For the text-containing cell, return its midpoint in [X, Y] coordinate format. 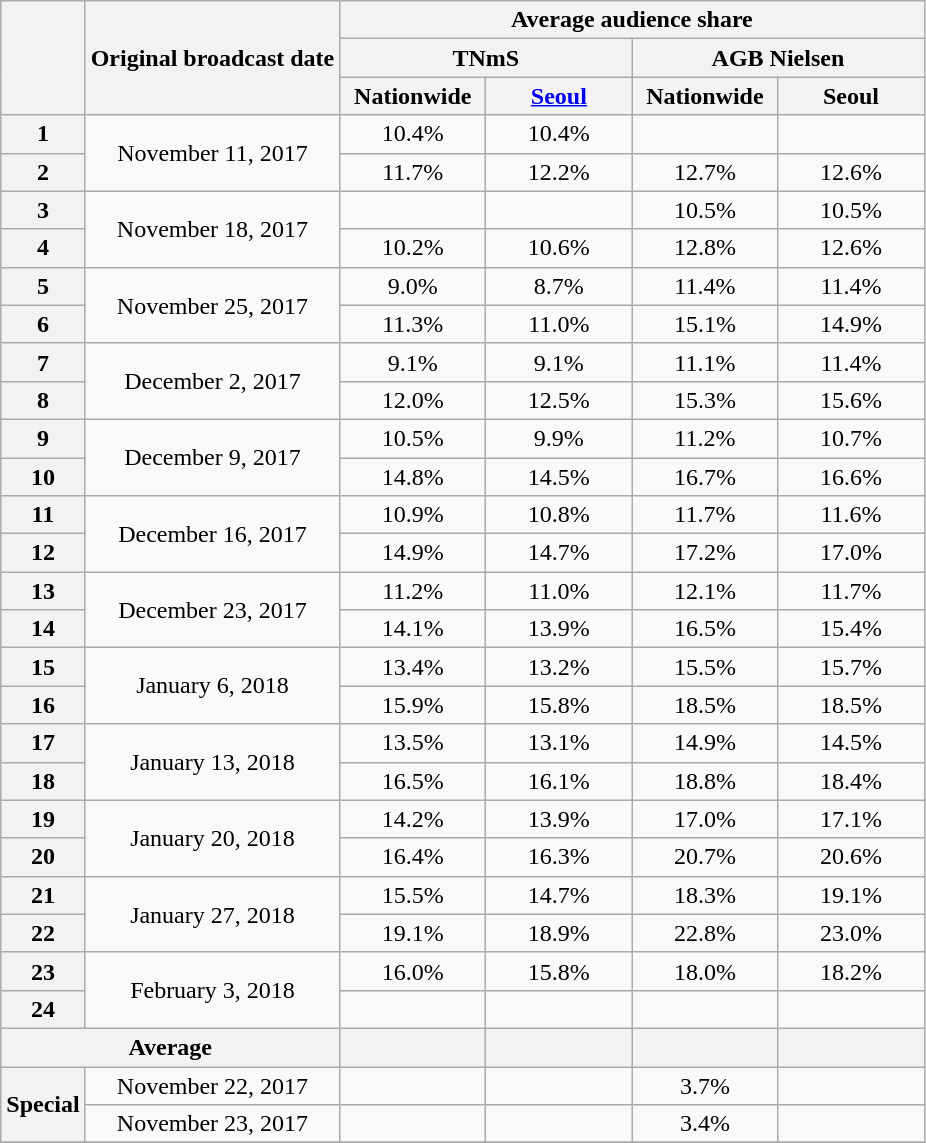
22 [43, 933]
18.2% [851, 971]
Special [43, 1104]
3.7% [705, 1085]
18.0% [705, 971]
November 11, 2017 [212, 153]
12.0% [413, 400]
19 [43, 819]
January 6, 2018 [212, 686]
AGB Nielsen [778, 58]
17 [43, 743]
16.6% [851, 477]
18.3% [705, 895]
9.0% [413, 286]
12.5% [559, 400]
15.6% [851, 400]
January 27, 2018 [212, 914]
November 23, 2017 [212, 1124]
14 [43, 629]
23.0% [851, 933]
9 [43, 438]
Average [170, 1047]
8 [43, 400]
December 2, 2017 [212, 381]
12.2% [559, 172]
15.7% [851, 667]
TNmS [486, 58]
December 23, 2017 [212, 610]
14.8% [413, 477]
15.3% [705, 400]
10.9% [413, 515]
10.8% [559, 515]
20 [43, 857]
22.8% [705, 933]
24 [43, 1009]
18.9% [559, 933]
16.0% [413, 971]
16.4% [413, 857]
16.1% [559, 781]
21 [43, 895]
10.2% [413, 248]
7 [43, 362]
16.3% [559, 857]
January 20, 2018 [212, 838]
December 9, 2017 [212, 457]
13.2% [559, 667]
14.1% [413, 629]
18.8% [705, 781]
10.7% [851, 438]
1 [43, 134]
6 [43, 324]
20.7% [705, 857]
5 [43, 286]
13.4% [413, 667]
8.7% [559, 286]
15.9% [413, 705]
15.4% [851, 629]
13.1% [559, 743]
2 [43, 172]
November 18, 2017 [212, 229]
20.6% [851, 857]
12 [43, 553]
17.1% [851, 819]
12.1% [705, 591]
18 [43, 781]
10.6% [559, 248]
13 [43, 591]
12.7% [705, 172]
16.7% [705, 477]
January 13, 2018 [212, 762]
9.9% [559, 438]
3.4% [705, 1124]
13.5% [413, 743]
Original broadcast date [212, 58]
February 3, 2018 [212, 990]
11 [43, 515]
Average audience share [632, 20]
17.2% [705, 553]
December 16, 2017 [212, 534]
November 25, 2017 [212, 305]
11.3% [413, 324]
15.1% [705, 324]
12.8% [705, 248]
4 [43, 248]
15 [43, 667]
3 [43, 210]
10 [43, 477]
16 [43, 705]
11.1% [705, 362]
23 [43, 971]
November 22, 2017 [212, 1085]
14.2% [413, 819]
11.6% [851, 515]
18.4% [851, 781]
